Provide the (X, Y) coordinate of the cell's center where the given text is located.  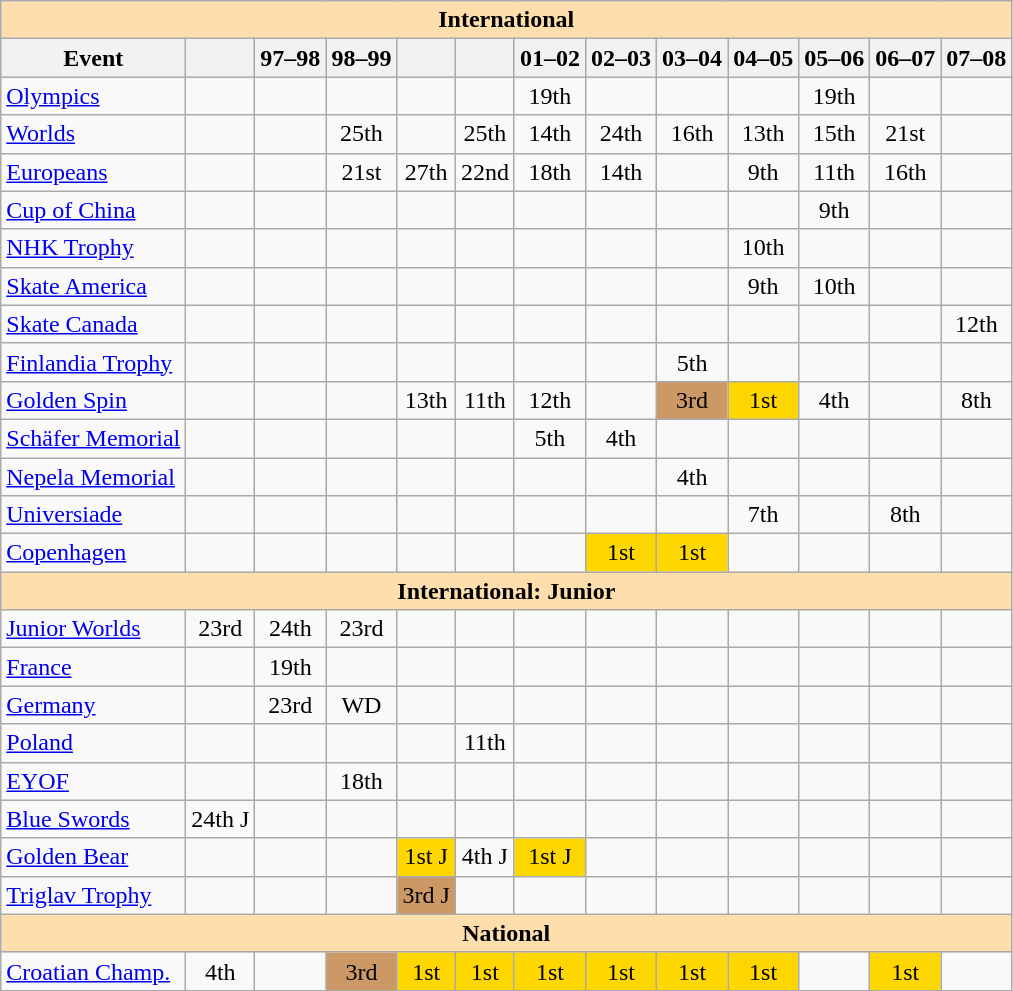
International: Junior (506, 591)
06–07 (906, 58)
NHK Trophy (94, 248)
27th (426, 172)
Germany (94, 705)
Schäfer Memorial (94, 438)
Skate America (94, 286)
98–99 (362, 58)
Poland (94, 743)
02–03 (620, 58)
05–06 (834, 58)
Golden Spin (94, 400)
Event (94, 58)
National (506, 933)
Blue Swords (94, 819)
Europeans (94, 172)
22nd (484, 172)
Nepela Memorial (94, 477)
Triglav Trophy (94, 895)
WD (362, 705)
7th (764, 515)
Copenhagen (94, 553)
Golden Bear (94, 857)
07–08 (976, 58)
Olympics (94, 96)
4th J (484, 857)
Universiade (94, 515)
Finlandia Trophy (94, 362)
EYOF (94, 781)
15th (834, 134)
97–98 (290, 58)
France (94, 667)
Junior Worlds (94, 629)
03–04 (692, 58)
Cup of China (94, 210)
3rd J (426, 895)
24th J (220, 819)
Croatian Champ. (94, 971)
04–05 (764, 58)
Skate Canada (94, 324)
Worlds (94, 134)
International (506, 20)
01–02 (550, 58)
